Determine the [X, Y] coordinate at the center of the cell enclosing the given text.  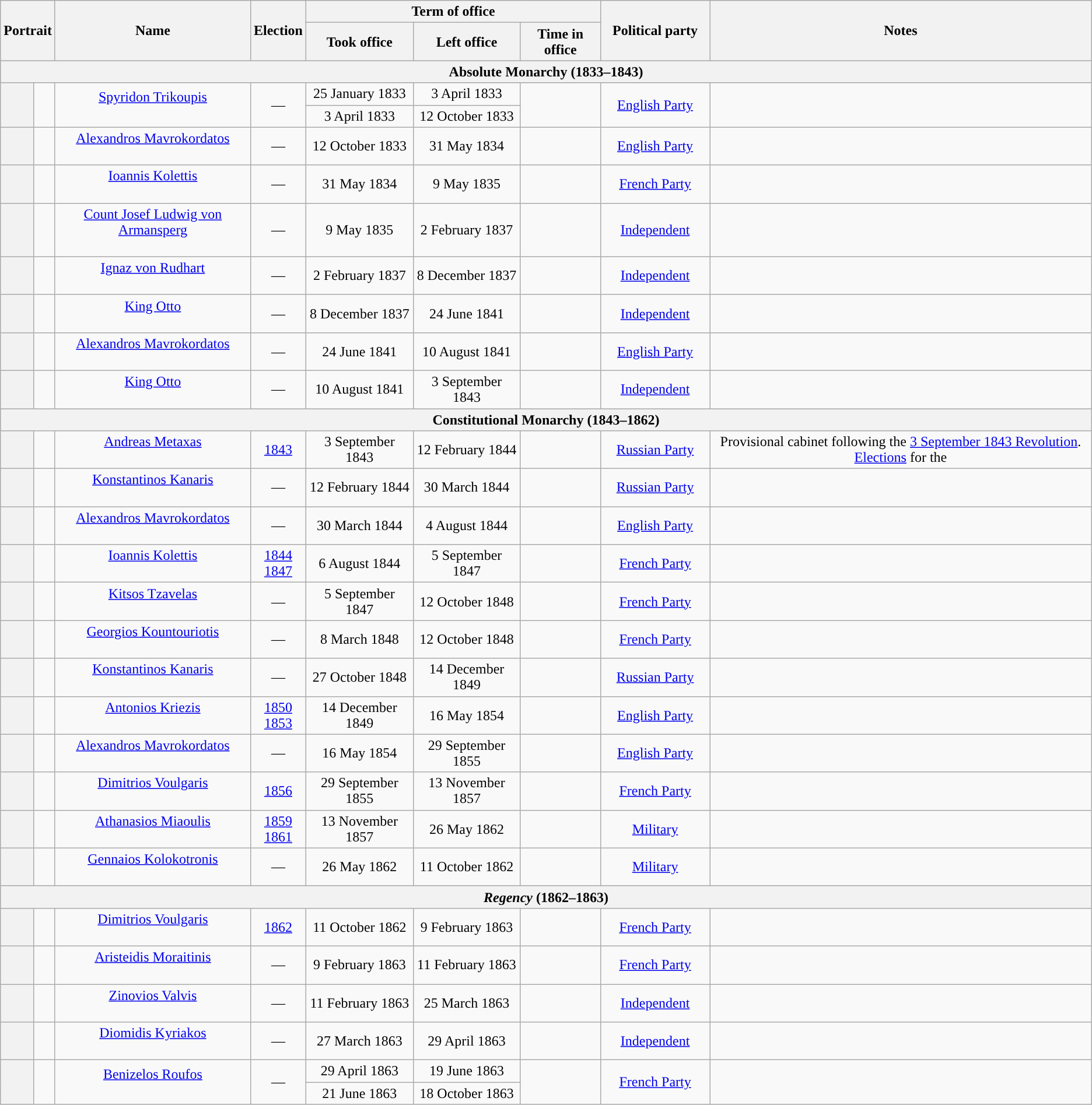
Time in office [561, 42]
Benizelos Roufos [153, 1082]
Notes [901, 30]
18441847 [278, 563]
Kitsos Tzavelas [153, 602]
Aristeidis Moraitinis [153, 964]
1856 [278, 791]
Antonios Kriezis [153, 715]
Regency (1862–1863) [546, 897]
25 January 1833 [360, 94]
8 March 1848 [360, 639]
Diomidis Kyriakos [153, 1041]
Absolute Monarchy (1833–1843) [546, 72]
Andreas Metaxas [153, 450]
Name [153, 30]
18 October 1863 [467, 1093]
18591861 [278, 829]
Took office [360, 42]
Zinovios Valvis [153, 1003]
27 March 1863 [360, 1041]
19 June 1863 [467, 1071]
Portrait [28, 30]
1843 [278, 450]
Count Josef Ludwig von Armansperg [153, 230]
6 August 1844 [360, 563]
Ignaz von Rudhart [153, 275]
Spyridon Trikoupis [153, 105]
Athanasios Miaoulis [153, 829]
Gennaios Kolokotronis [153, 867]
Political party [656, 30]
27 October 1848 [360, 678]
1862 [278, 927]
Provisional cabinet following the 3 September 1843 Revolution. Elections for the [901, 450]
Constitutional Monarchy (1843–1862) [546, 419]
Georgios Kountouriotis [153, 639]
25 March 1863 [467, 1003]
Term of office [454, 12]
Left office [467, 42]
21 June 1863 [360, 1093]
Election [278, 30]
18501853 [278, 715]
4 August 1844 [467, 526]
